Determine the (X, Y) coordinate at the center of the cell enclosing the given text.  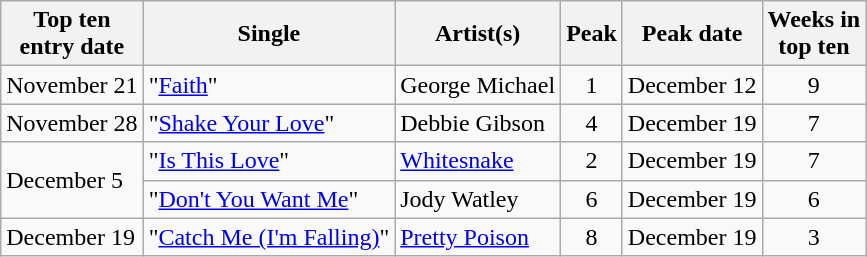
"Is This Love" (269, 161)
1 (592, 85)
Jody Watley (478, 199)
Artist(s) (478, 34)
November 21 (72, 85)
8 (592, 237)
November 28 (72, 123)
2 (592, 161)
Peak date (692, 34)
"Don't You Want Me" (269, 199)
Weeks intop ten (814, 34)
Pretty Poison (478, 237)
Single (269, 34)
George Michael (478, 85)
"Shake Your Love" (269, 123)
"Faith" (269, 85)
Debbie Gibson (478, 123)
Top tenentry date (72, 34)
3 (814, 237)
December 12 (692, 85)
Whitesnake (478, 161)
"Catch Me (I'm Falling)" (269, 237)
Peak (592, 34)
9 (814, 85)
December 5 (72, 180)
4 (592, 123)
